Search for the cell housing the specified text and yield its [X, Y] center coordinate. 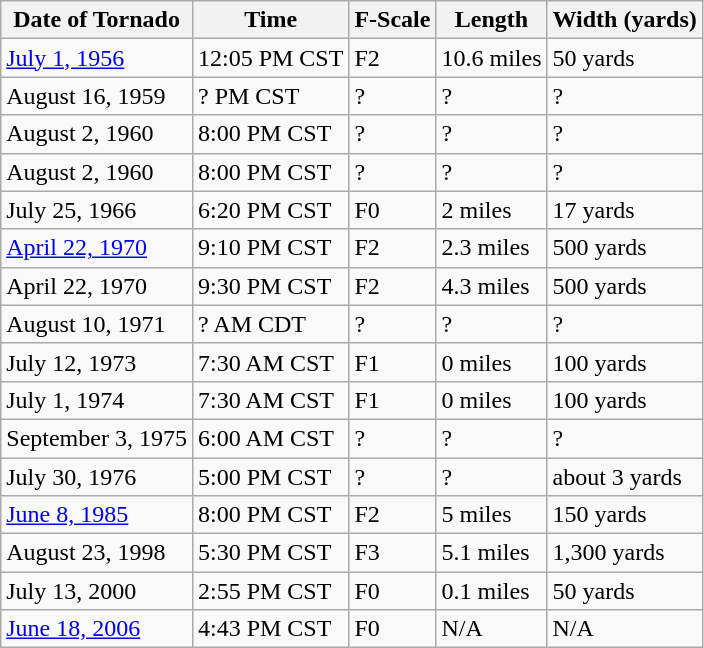
about 3 yards [624, 477]
August 16, 1959 [97, 96]
September 3, 1975 [97, 438]
July 12, 1973 [97, 362]
F3 [392, 553]
4:43 PM CST [270, 629]
July 1, 1974 [97, 400]
5:00 PM CST [270, 477]
17 yards [624, 210]
July 25, 1966 [97, 210]
2:55 PM CST [270, 591]
4.3 miles [492, 286]
? PM CST [270, 96]
6:20 PM CST [270, 210]
1,300 yards [624, 553]
2 miles [492, 210]
2.3 miles [492, 248]
July 13, 2000 [97, 591]
July 1, 1956 [97, 58]
5:30 PM CST [270, 553]
August 23, 1998 [97, 553]
Time [270, 20]
9:30 PM CST [270, 286]
6:00 AM CST [270, 438]
? AM CDT [270, 324]
5 miles [492, 515]
July 30, 1976 [97, 477]
Date of Tornado [97, 20]
F-Scale [392, 20]
August 10, 1971 [97, 324]
0.1 miles [492, 591]
12:05 PM CST [270, 58]
June 8, 1985 [97, 515]
150 yards [624, 515]
Length [492, 20]
Width (yards) [624, 20]
5.1 miles [492, 553]
9:10 PM CST [270, 248]
10.6 miles [492, 58]
June 18, 2006 [97, 629]
